Locate the cell with the specified text and output its (x, y) center coordinate. 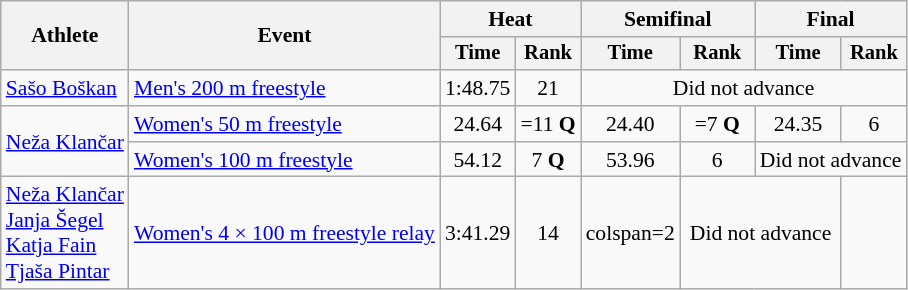
Athlete (65, 36)
14 (548, 233)
21 (548, 88)
7 Q (548, 160)
3:41.29 (478, 233)
24.64 (478, 124)
Men's 200 m freestyle (284, 88)
Women's 4 × 100 m freestyle relay (284, 233)
53.96 (630, 160)
=7 Q (718, 124)
Final (831, 19)
1:48.75 (478, 88)
=11 Q (548, 124)
Women's 50 m freestyle (284, 124)
Sašo Boškan (65, 88)
24.35 (798, 124)
Women's 100 m freestyle (284, 160)
Heat (510, 19)
Semifinal (668, 19)
54.12 (478, 160)
24.40 (630, 124)
Event (284, 36)
Neža Klančar (65, 142)
colspan=2 (630, 233)
Neža KlančarJanja ŠegelKatja FainTjaša Pintar (65, 233)
